Detect which cell encompasses the target text, then output its (X, Y) center coordinate. 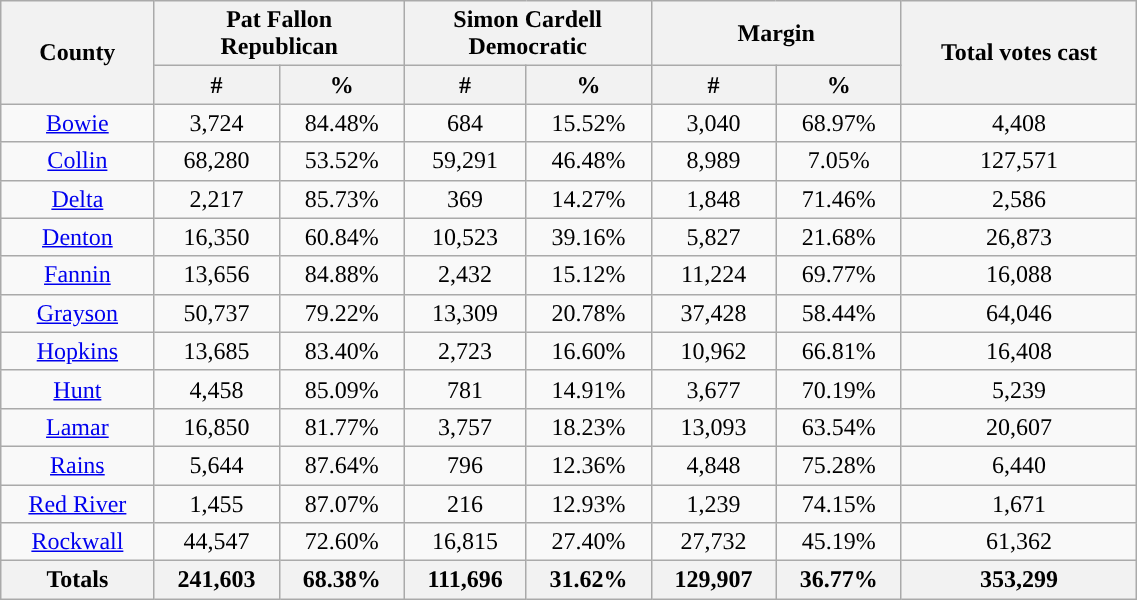
781 (464, 389)
7.05% (838, 161)
71.46% (838, 199)
129,907 (714, 580)
241,603 (216, 580)
796 (464, 465)
2,217 (216, 199)
75.28% (838, 465)
Bowie (78, 123)
Red River (78, 503)
39.16% (588, 237)
20.78% (588, 313)
44,547 (216, 542)
111,696 (464, 580)
53.52% (342, 161)
5,827 (714, 237)
46.48% (588, 161)
3,677 (714, 389)
Hunt (78, 389)
1,671 (1018, 503)
68.97% (838, 123)
50,737 (216, 313)
Simon CardellDemocratic (528, 34)
79.22% (342, 313)
87.07% (342, 503)
2,586 (1018, 199)
216 (464, 503)
2,432 (464, 275)
68.38% (342, 580)
11,224 (714, 275)
3,040 (714, 123)
Lamar (78, 427)
13,685 (216, 351)
68,280 (216, 161)
45.19% (838, 542)
1,239 (714, 503)
26,873 (1018, 237)
21.68% (838, 237)
16,815 (464, 542)
16,350 (216, 237)
12.93% (588, 503)
83.40% (342, 351)
Rockwall (78, 542)
Hopkins (78, 351)
37,428 (714, 313)
85.73% (342, 199)
Totals (78, 580)
3,724 (216, 123)
1,848 (714, 199)
66.81% (838, 351)
60.84% (342, 237)
6,440 (1018, 465)
36.77% (838, 580)
58.44% (838, 313)
Total votes cast (1018, 52)
72.60% (342, 542)
85.09% (342, 389)
74.15% (838, 503)
20,607 (1018, 427)
County (78, 52)
16,408 (1018, 351)
Collin (78, 161)
369 (464, 199)
Grayson (78, 313)
10,962 (714, 351)
127,571 (1018, 161)
69.77% (838, 275)
13,656 (216, 275)
4,458 (216, 389)
Delta (78, 199)
10,523 (464, 237)
684 (464, 123)
Fannin (78, 275)
Pat FallonRepublican (279, 34)
1,455 (216, 503)
31.62% (588, 580)
14.91% (588, 389)
64,046 (1018, 313)
4,408 (1018, 123)
14.27% (588, 199)
27.40% (588, 542)
5,644 (216, 465)
353,299 (1018, 580)
70.19% (838, 389)
16,850 (216, 427)
61,362 (1018, 542)
Denton (78, 237)
5,239 (1018, 389)
16.60% (588, 351)
87.64% (342, 465)
84.48% (342, 123)
16,088 (1018, 275)
84.88% (342, 275)
13,309 (464, 313)
81.77% (342, 427)
12.36% (588, 465)
59,291 (464, 161)
13,093 (714, 427)
3,757 (464, 427)
8,989 (714, 161)
2,723 (464, 351)
Rains (78, 465)
4,848 (714, 465)
27,732 (714, 542)
15.52% (588, 123)
63.54% (838, 427)
18.23% (588, 427)
Margin (776, 34)
15.12% (588, 275)
